Detect which cell encompasses the target text, then output its [X, Y] center coordinate. 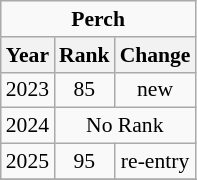
2024 [28, 126]
re-entry [156, 162]
Change [156, 55]
Year [28, 55]
Rank [84, 55]
No Rank [124, 126]
Perch [98, 19]
85 [84, 90]
95 [84, 162]
new [156, 90]
2025 [28, 162]
2023 [28, 90]
